Provide the (X, Y) coordinate of the cell's center where the given text is located.  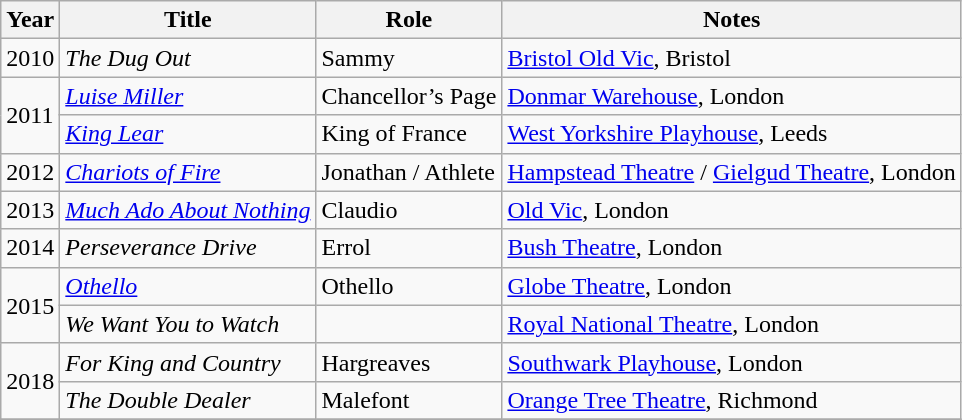
Jonathan / Athlete (409, 172)
The Double Dealer (188, 400)
King of France (409, 134)
For King and Country (188, 362)
King Lear (188, 134)
2015 (30, 305)
Notes (732, 20)
2014 (30, 248)
Orange Tree Theatre, Richmond (732, 400)
2013 (30, 210)
Luise Miller (188, 96)
2012 (30, 172)
We Want You to Watch (188, 324)
Hampstead Theatre / Gielgud Theatre, London (732, 172)
Perseverance Drive (188, 248)
Hargreaves (409, 362)
Claudio (409, 210)
The Dug Out (188, 58)
Bristol Old Vic, Bristol (732, 58)
2010 (30, 58)
Chancellor’s Page (409, 96)
Much Ado About Nothing (188, 210)
Royal National Theatre, London (732, 324)
Globe Theatre, London (732, 286)
Year (30, 20)
Malefont (409, 400)
Chariots of Fire (188, 172)
Errol (409, 248)
Old Vic, London (732, 210)
Role (409, 20)
Sammy (409, 58)
Southwark Playhouse, London (732, 362)
2011 (30, 115)
West Yorkshire Playhouse, Leeds (732, 134)
Bush Theatre, London (732, 248)
Title (188, 20)
2018 (30, 381)
Donmar Warehouse, London (732, 96)
